Scan for the cell matching the given text and deliver its (x, y) coordinate at center. 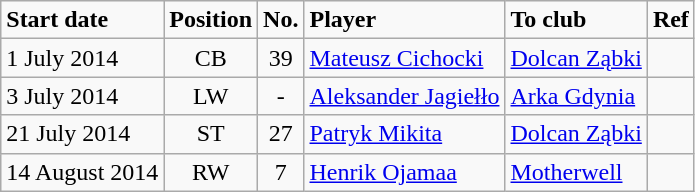
39 (281, 58)
No. (281, 20)
14 August 2014 (82, 172)
1 July 2014 (82, 58)
Patryk Mikita (404, 134)
Ref (670, 20)
Motherwell (576, 172)
- (281, 96)
RW (211, 172)
Player (404, 20)
3 July 2014 (82, 96)
Position (211, 20)
27 (281, 134)
21 July 2014 (82, 134)
Start date (82, 20)
To club (576, 20)
Aleksander Jagiełło (404, 96)
Mateusz Cichocki (404, 58)
Henrik Ojamaa (404, 172)
LW (211, 96)
Arka Gdynia (576, 96)
7 (281, 172)
ST (211, 134)
CB (211, 58)
